From the cell containing the given text, extract its center point as [X, Y] coordinate. 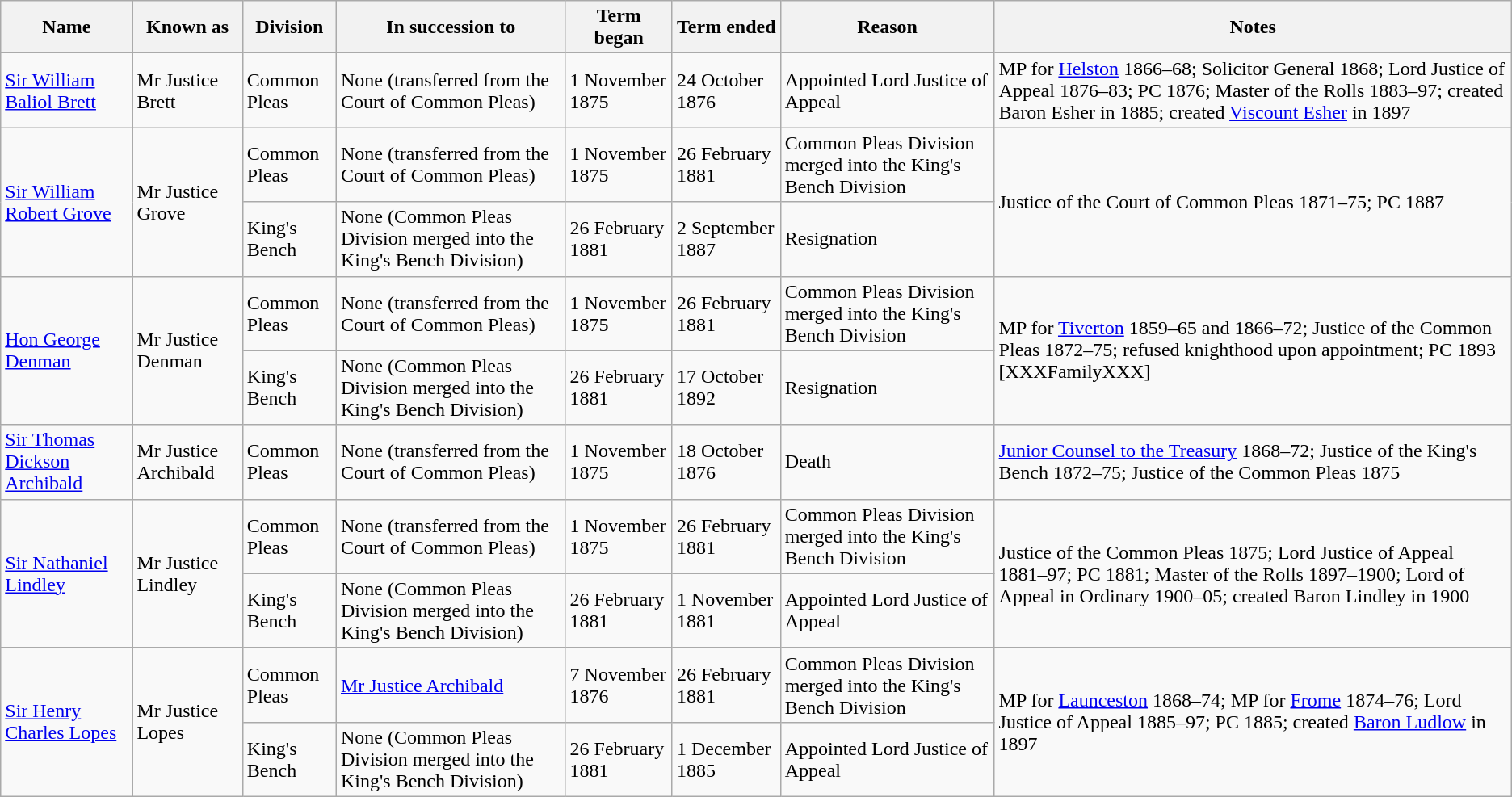
18 October 1876 [726, 462]
Known as [187, 27]
Mr Justice Lopes [187, 722]
Notes [1253, 27]
Term ended [726, 27]
Sir William Robert Grove [66, 202]
Junior Counsel to the Treasury 1868–72; Justice of the King's Bench 1872–75; Justice of the Common Pleas 1875 [1253, 462]
Sir Henry Charles Lopes [66, 722]
Mr Justice Brett [187, 90]
Sir Nathaniel Lindley [66, 573]
2 September 1887 [726, 239]
Mr Justice Grove [187, 202]
Division [289, 27]
24 October 1876 [726, 90]
Mr Justice Denman [187, 350]
17 October 1892 [726, 388]
1 November 1881 [726, 610]
MP for Tiverton 1859–65 and 1866–72; Justice of the Common Pleas 1872–75; refused knighthood upon appointment; PC 1893[XXXFamilyXXX] [1253, 350]
Sir William Baliol Brett [66, 90]
MP for Launceston 1868–74; MP for Frome 1874–76; Lord Justice of Appeal 1885–97; PC 1885; created Baron Ludlow in 1897 [1253, 722]
Reason [887, 27]
1 December 1885 [726, 759]
7 November 1876 [619, 685]
Sir Thomas Dickson Archibald [66, 462]
Term began [619, 27]
Hon George Denman [66, 350]
Mr Justice Lindley [187, 573]
Death [887, 462]
Name [66, 27]
Justice of the Court of Common Pleas 1871–75; PC 1887 [1253, 202]
In succession to [451, 27]
